Detect which cell encompasses the target text, then output its (x, y) center coordinate. 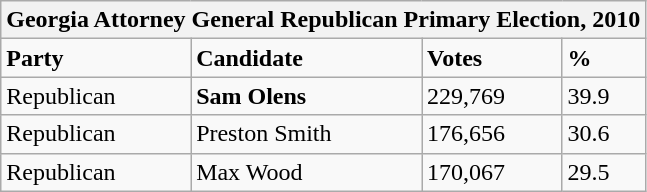
176,656 (492, 134)
% (604, 58)
Party (96, 58)
Max Wood (306, 172)
Preston Smith (306, 134)
30.6 (604, 134)
Votes (492, 58)
Georgia Attorney General Republican Primary Election, 2010 (324, 20)
Sam Olens (306, 96)
229,769 (492, 96)
29.5 (604, 172)
170,067 (492, 172)
39.9 (604, 96)
Candidate (306, 58)
